Return the (X, Y) coordinate for the center point of the cell that contains the specified text.  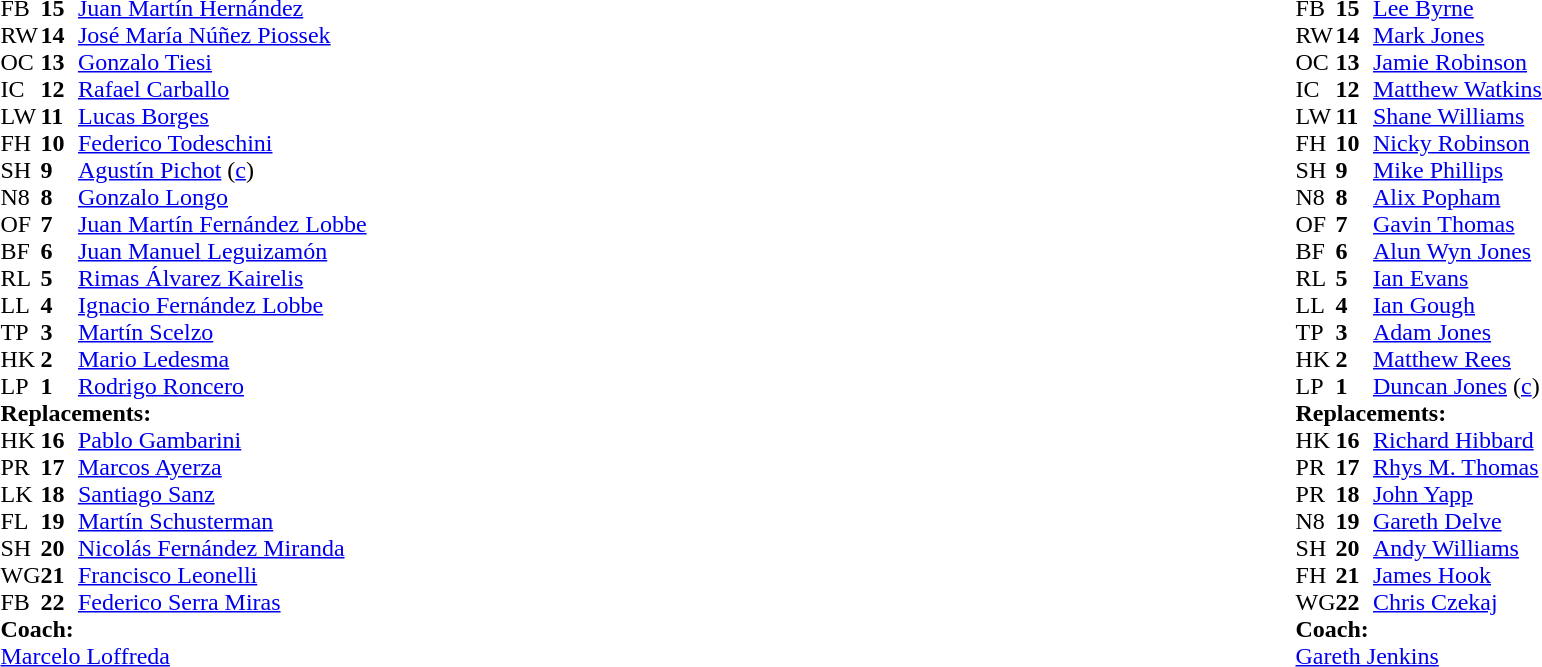
Richard Hibbard (1458, 440)
Duncan Jones (c) (1458, 386)
Juan Manuel Leguizamón (222, 252)
Federico Todeschini (222, 144)
José María Núñez Piossek (222, 36)
Chris Czekaj (1458, 602)
Mark Jones (1458, 36)
FB (20, 602)
Gonzalo Longo (222, 198)
Alun Wyn Jones (1458, 252)
Martín Scelzo (222, 332)
Rodrigo Roncero (222, 386)
Andy Williams (1458, 548)
Gavin Thomas (1458, 224)
LK (20, 494)
Gareth Delve (1458, 522)
Shane Williams (1458, 116)
Juan Martín Fernández Lobbe (222, 224)
Mario Ledesma (222, 360)
Nicky Robinson (1458, 144)
Gonzalo Tiesi (222, 62)
Federico Serra Miras (222, 602)
Ignacio Fernández Lobbe (222, 306)
Mike Phillips (1458, 170)
Alix Popham (1458, 198)
Lucas Borges (222, 116)
Matthew Rees (1458, 360)
Nicolás Fernández Miranda (222, 548)
Martín Schusterman (222, 522)
Ian Evans (1458, 278)
FL (20, 522)
John Yapp (1458, 494)
Matthew Watkins (1458, 90)
Francisco Leonelli (222, 576)
Ian Gough (1458, 306)
Jamie Robinson (1458, 62)
Rafael Carballo (222, 90)
Marcos Ayerza (222, 468)
Adam Jones (1458, 332)
Rimas Álvarez Kairelis (222, 278)
James Hook (1458, 576)
Agustín Pichot (c) (222, 170)
Rhys M. Thomas (1458, 468)
Santiago Sanz (222, 494)
Pablo Gambarini (222, 440)
